Provide the [X, Y] coordinate of the cell's center where the given text is located.  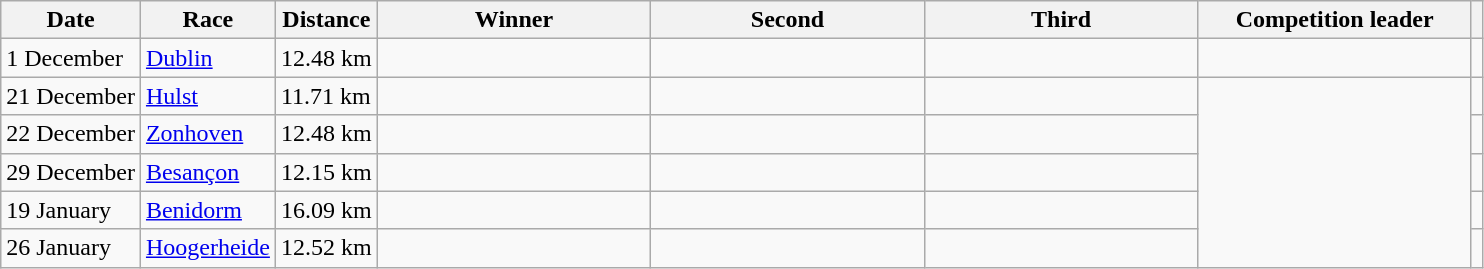
16.09 km [326, 210]
Winner [514, 20]
1 December [71, 58]
11.71 km [326, 96]
Distance [326, 20]
Hoogerheide [208, 248]
22 December [71, 134]
Date [71, 20]
Second [788, 20]
12.52 km [326, 248]
26 January [71, 248]
Competition leader [1335, 20]
21 December [71, 96]
Zonhoven [208, 134]
Dublin [208, 58]
Benidorm [208, 210]
Hulst [208, 96]
12.15 km [326, 172]
Race [208, 20]
19 January [71, 210]
Besançon [208, 172]
29 December [71, 172]
Third [1061, 20]
